Output the (x, y) coordinate of the center of the cell containing the given text.  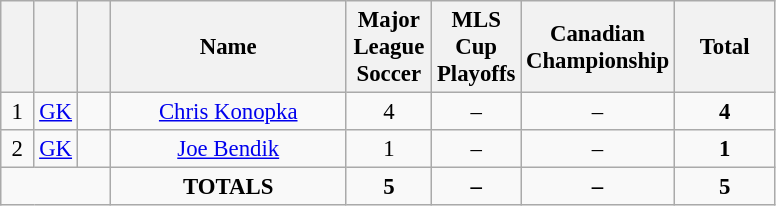
Canadian Championship (598, 47)
Joe Bendik (228, 149)
Chris Konopka (228, 112)
Total (724, 47)
Name (228, 47)
MLS Cup Playoffs (476, 47)
2 (18, 149)
Major League Soccer (389, 47)
TOTALS (228, 187)
